Scan for the cell matching the given text and deliver its [x, y] coordinate at center. 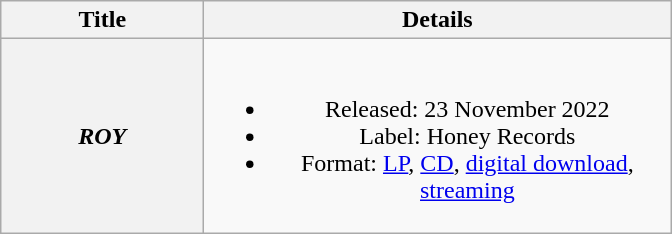
Title [102, 20]
ROY [102, 136]
Details [438, 20]
Released: 23 November 2022Label: Honey RecordsFormat: LP, CD, digital download, streaming [438, 136]
